Detect which cell encompasses the target text, then output its [x, y] center coordinate. 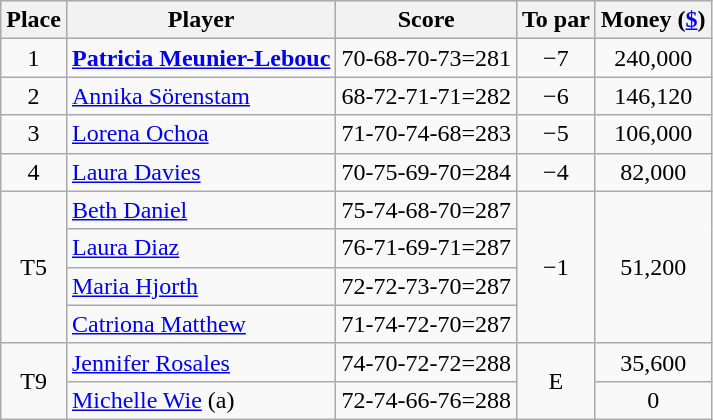
74-70-72-72=288 [426, 362]
35,600 [653, 362]
1 [34, 58]
To par [556, 20]
Money ($) [653, 20]
Place [34, 20]
71-74-72-70=287 [426, 324]
240,000 [653, 58]
Catriona Matthew [200, 324]
−1 [556, 267]
Beth Daniel [200, 210]
−5 [556, 134]
70-75-69-70=284 [426, 172]
Lorena Ochoa [200, 134]
76-71-69-71=287 [426, 248]
T9 [34, 381]
82,000 [653, 172]
106,000 [653, 134]
72-74-66-76=288 [426, 400]
−4 [556, 172]
Patricia Meunier-Lebouc [200, 58]
3 [34, 134]
T5 [34, 267]
51,200 [653, 267]
Laura Diaz [200, 248]
70-68-70-73=281 [426, 58]
Score [426, 20]
146,120 [653, 96]
Laura Davies [200, 172]
Michelle Wie (a) [200, 400]
−7 [556, 58]
71-70-74-68=283 [426, 134]
−6 [556, 96]
Jennifer Rosales [200, 362]
2 [34, 96]
Annika Sörenstam [200, 96]
4 [34, 172]
Player [200, 20]
E [556, 381]
68-72-71-71=282 [426, 96]
0 [653, 400]
Maria Hjorth [200, 286]
75-74-68-70=287 [426, 210]
72-72-73-70=287 [426, 286]
